Locate the cell with the specified text and output its [x, y] center coordinate. 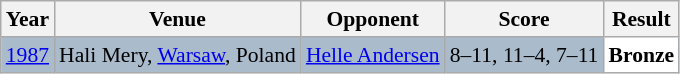
Score [524, 19]
Result [641, 19]
1987 [28, 55]
Opponent [373, 19]
Helle Andersen [373, 55]
Bronze [641, 55]
Venue [178, 19]
Hali Mery, Warsaw, Poland [178, 55]
8–11, 11–4, 7–11 [524, 55]
Year [28, 19]
